Output the (X, Y) coordinate of the center of the cell containing the given text.  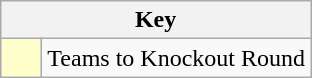
Teams to Knockout Round (176, 58)
Key (156, 20)
